For the text-containing cell, return its midpoint in (x, y) coordinate format. 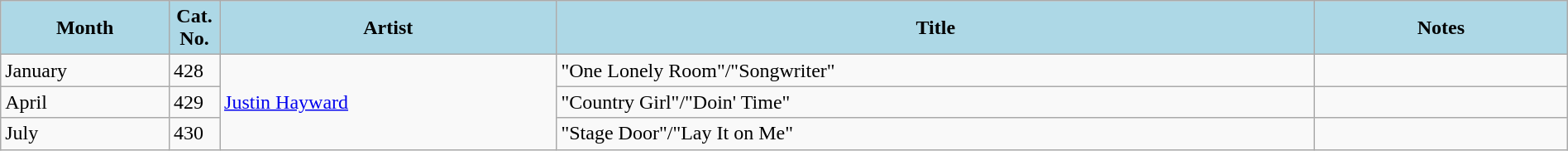
Cat.No. (194, 28)
Title (936, 28)
"Stage Door"/"Lay It on Me" (936, 134)
"One Lonely Room"/"Songwriter" (936, 71)
Justin Hayward (389, 102)
429 (194, 102)
Artist (389, 28)
April (85, 102)
July (85, 134)
428 (194, 71)
January (85, 71)
Notes (1441, 28)
430 (194, 134)
Month (85, 28)
"Country Girl"/"Doin' Time" (936, 102)
